Return the (X, Y) coordinate for the center point of the cell that contains the specified text.  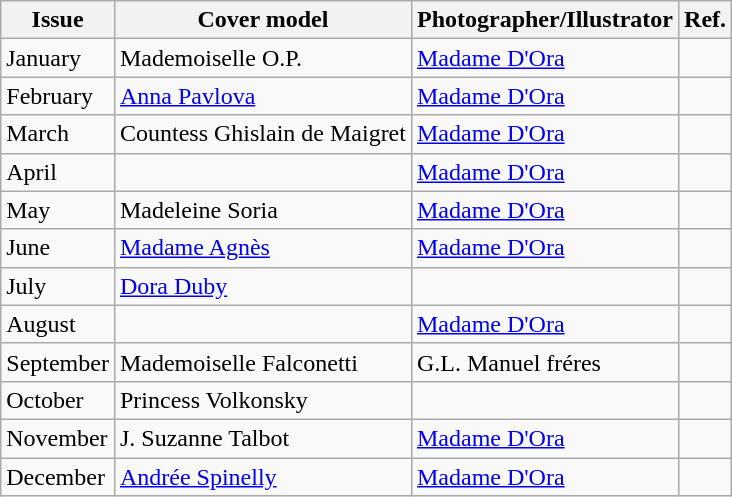
Princess Volkonsky (262, 400)
November (58, 438)
May (58, 210)
Cover model (262, 20)
October (58, 400)
August (58, 324)
January (58, 58)
February (58, 96)
Madame Agnès (262, 248)
Andrée Spinelly (262, 477)
Photographer/Illustrator (544, 20)
March (58, 134)
Mademoiselle O.P. (262, 58)
Madeleine Soria (262, 210)
G.L. Manuel fréres (544, 362)
June (58, 248)
Mademoiselle Falconetti (262, 362)
Ref. (706, 20)
April (58, 172)
Countess Ghislain de Maigret (262, 134)
Issue (58, 20)
J. Suzanne Talbot (262, 438)
July (58, 286)
Anna Pavlova (262, 96)
Dora Duby (262, 286)
September (58, 362)
December (58, 477)
